Output the (x, y) coordinate of the center of the cell containing the given text.  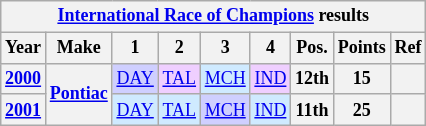
1 (135, 48)
2 (179, 48)
Pos. (312, 48)
Ref (408, 48)
3 (225, 48)
Make (78, 48)
International Race of Champions results (214, 16)
15 (362, 78)
2001 (24, 110)
11th (312, 110)
25 (362, 110)
4 (270, 48)
12th (312, 78)
Pontiac (78, 94)
Year (24, 48)
Points (362, 48)
2000 (24, 78)
